Provide the (X, Y) coordinate of the cell's center where the given text is located.  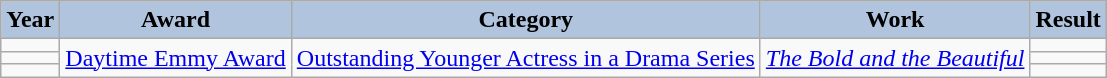
Result (1068, 20)
Category (526, 20)
Outstanding Younger Actress in a Drama Series (526, 58)
The Bold and the Beautiful (895, 58)
Work (895, 20)
Year (30, 20)
Award (176, 20)
Daytime Emmy Award (176, 58)
